Detect which cell encompasses the target text, then output its (x, y) center coordinate. 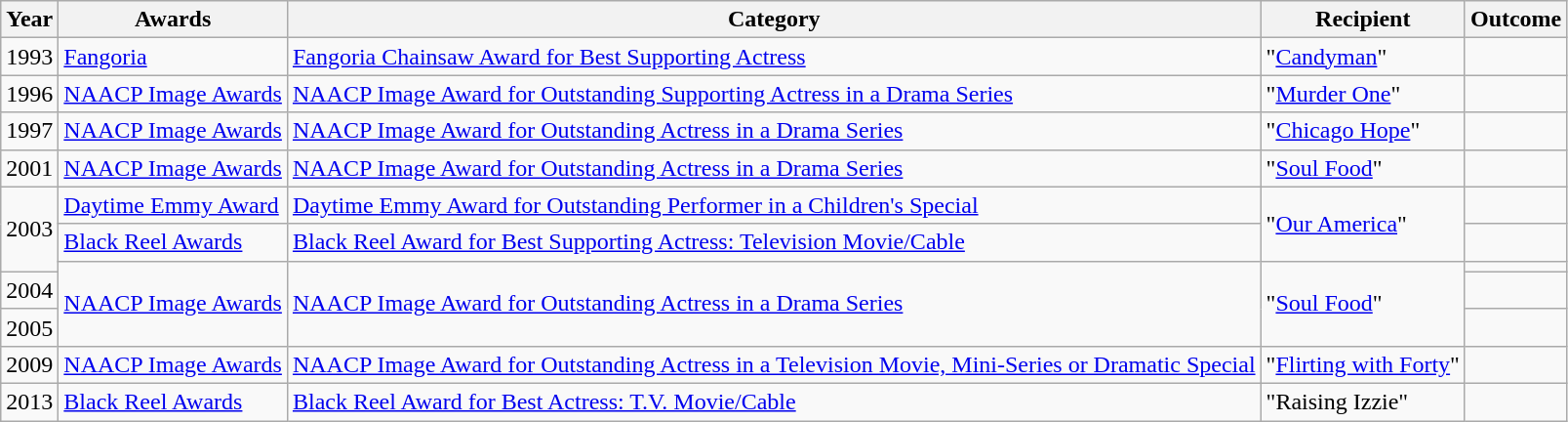
Fangoria Chainsaw Award for Best Supporting Actress (774, 57)
NAACP Image Award for Outstanding Actress in a Television Movie, Mini-Series or Dramatic Special (774, 364)
1997 (29, 131)
Fangoria (174, 57)
Year (29, 20)
NAACP Image Award for Outstanding Supporting Actress in a Drama Series (774, 94)
Outcome (1515, 20)
"Raising Izzie" (1362, 401)
2005 (29, 327)
2009 (29, 364)
Black Reel Award for Best Supporting Actress: Television Movie/Cable (774, 242)
"Flirting with Forty" (1362, 364)
1993 (29, 57)
2001 (29, 168)
Recipient (1362, 20)
Category (774, 20)
2004 (29, 290)
Awards (174, 20)
"Chicago Hope" (1362, 131)
2013 (29, 401)
Black Reel Award for Best Actress: T.V. Movie/Cable (774, 401)
Daytime Emmy Award (174, 205)
Daytime Emmy Award for Outstanding Performer in a Children's Special (774, 205)
2003 (29, 229)
"Candyman" (1362, 57)
"Murder One" (1362, 94)
"Our America" (1362, 224)
1996 (29, 94)
